Output the [X, Y] coordinate of the center of the cell containing the given text.  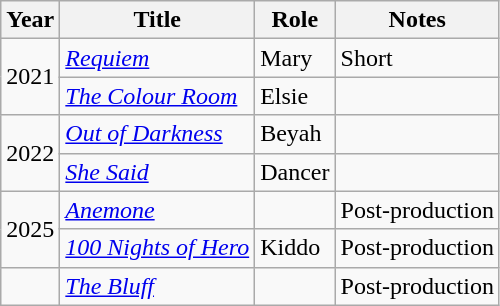
Year [30, 20]
Mary [295, 58]
Short [417, 58]
Dancer [295, 172]
Requiem [158, 58]
She Said [158, 172]
Elsie [295, 96]
The Bluff [158, 286]
The Colour Room [158, 96]
2021 [30, 77]
Notes [417, 20]
2022 [30, 153]
Kiddo [295, 248]
Beyah [295, 134]
Anemone [158, 210]
2025 [30, 229]
Role [295, 20]
Out of Darkness [158, 134]
Title [158, 20]
100 Nights of Hero [158, 248]
